Search for the cell housing the specified text and yield its [X, Y] center coordinate. 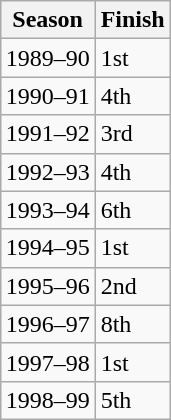
1993–94 [48, 210]
1995–96 [48, 286]
1990–91 [48, 96]
6th [132, 210]
1997–98 [48, 362]
Finish [132, 20]
1992–93 [48, 172]
5th [132, 400]
1991–92 [48, 134]
Season [48, 20]
1996–97 [48, 324]
1998–99 [48, 400]
3rd [132, 134]
1994–95 [48, 248]
8th [132, 324]
1989–90 [48, 58]
2nd [132, 286]
